Determine the (x, y) coordinate at the center of the cell enclosing the given text.  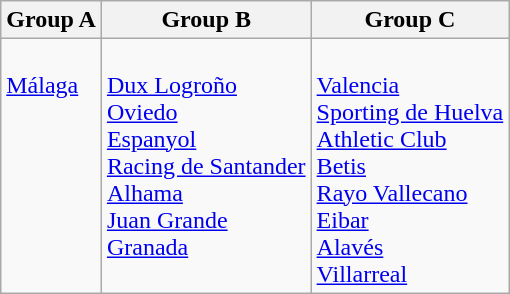
Group A (52, 20)
Group C (410, 20)
Dux Logroño Oviedo Espanyol Racing de Santander Alhama Juan Grande Granada (206, 166)
Valencia Sporting de Huelva Athletic Club Betis Rayo Vallecano Eibar Alavés Villarreal (410, 166)
Group B (206, 20)
Málaga (52, 166)
